Determine the (x, y) coordinate at the center of the cell enclosing the given text.  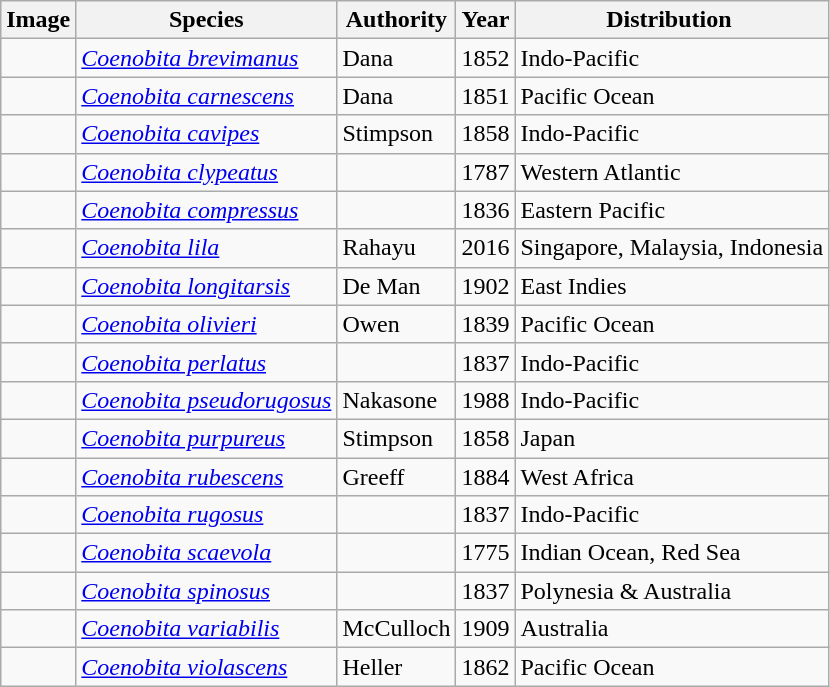
Japan (672, 438)
Species (206, 20)
Coenobita purpureus (206, 438)
Coenobita clypeatus (206, 172)
Indian Ocean, Red Sea (672, 553)
1884 (486, 477)
Eastern Pacific (672, 210)
Coenobita rubescens (206, 477)
Western Atlantic (672, 172)
Image (38, 20)
Coenobita violascens (206, 667)
Coenobita spinosus (206, 591)
1988 (486, 400)
Nakasone (396, 400)
Coenobita pseudorugosus (206, 400)
Coenobita compressus (206, 210)
Coenobita carnescens (206, 96)
Distribution (672, 20)
Owen (396, 324)
Rahayu (396, 248)
Authority (396, 20)
West Africa (672, 477)
Coenobita brevimanus (206, 58)
Singapore, Malaysia, Indonesia (672, 248)
Year (486, 20)
Polynesia & Australia (672, 591)
Australia (672, 629)
Coenobita lila (206, 248)
Coenobita scaevola (206, 553)
Coenobita perlatus (206, 362)
1862 (486, 667)
De Man (396, 286)
1902 (486, 286)
McCulloch (396, 629)
1775 (486, 553)
Coenobita cavipes (206, 134)
1852 (486, 58)
2016 (486, 248)
Coenobita rugosus (206, 515)
Heller (396, 667)
Greeff (396, 477)
Coenobita variabilis (206, 629)
Coenobita longitarsis (206, 286)
East Indies (672, 286)
1787 (486, 172)
1839 (486, 324)
1851 (486, 96)
Coenobita olivieri (206, 324)
1836 (486, 210)
1909 (486, 629)
